Identify which cell holds the provided text, then report its (X, Y) central coordinate. 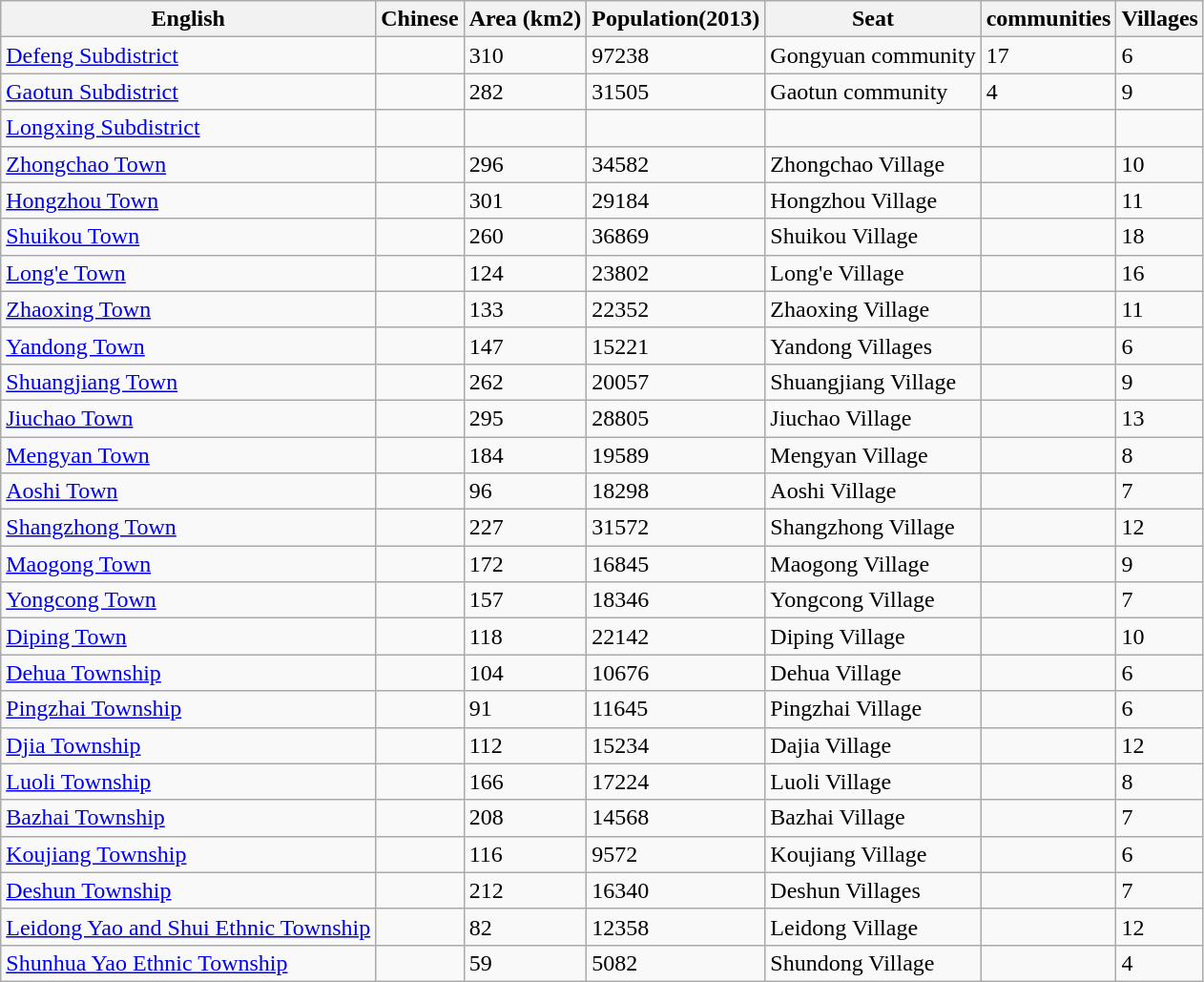
Dajia Village (873, 745)
Chinese (420, 19)
166 (525, 782)
22352 (675, 309)
13 (1160, 418)
Defeng Subdistrict (189, 55)
Djia Township (189, 745)
Luoli Township (189, 782)
Area (km2) (525, 19)
Shuikou Village (873, 237)
36869 (675, 237)
18346 (675, 600)
Leidong Village (873, 927)
9572 (675, 854)
Zhaoxing Town (189, 309)
Bazhai Township (189, 818)
Gaotun Subdistrict (189, 92)
Shundong Village (873, 963)
96 (525, 491)
Luoli Village (873, 782)
Pingzhai Township (189, 709)
184 (525, 455)
Zhongchao Village (873, 164)
12358 (675, 927)
260 (525, 237)
18298 (675, 491)
295 (525, 418)
133 (525, 309)
Mengyan Town (189, 455)
20057 (675, 382)
Pingzhai Village (873, 709)
Deshun Villages (873, 890)
91 (525, 709)
282 (525, 92)
Long'e Village (873, 273)
118 (525, 637)
14568 (675, 818)
31505 (675, 92)
59 (525, 963)
116 (525, 854)
Mengyan Village (873, 455)
Hongzhou Village (873, 200)
Yandong Villages (873, 345)
5082 (675, 963)
17224 (675, 782)
82 (525, 927)
Maogong Village (873, 564)
15234 (675, 745)
16 (1160, 273)
Maogong Town (189, 564)
Gaotun community (873, 92)
Bazhai Village (873, 818)
147 (525, 345)
11645 (675, 709)
Diping Village (873, 637)
Shangzhong Village (873, 528)
Population(2013) (675, 19)
23802 (675, 273)
communities (1048, 19)
16340 (675, 890)
227 (525, 528)
Koujiang Village (873, 854)
28805 (675, 418)
Seat (873, 19)
262 (525, 382)
Leidong Yao and Shui Ethnic Township (189, 927)
Shangzhong Town (189, 528)
31572 (675, 528)
Villages (1160, 19)
Shuikou Town (189, 237)
310 (525, 55)
Deshun Township (189, 890)
301 (525, 200)
34582 (675, 164)
157 (525, 600)
Koujiang Township (189, 854)
Jiuchao Town (189, 418)
112 (525, 745)
16845 (675, 564)
18 (1160, 237)
15221 (675, 345)
212 (525, 890)
19589 (675, 455)
172 (525, 564)
Long'e Town (189, 273)
124 (525, 273)
10676 (675, 673)
Zhongchao Town (189, 164)
296 (525, 164)
English (189, 19)
Yandong Town (189, 345)
Aoshi Village (873, 491)
Dehua Village (873, 673)
Diping Town (189, 637)
104 (525, 673)
Aoshi Town (189, 491)
Shuangjiang Village (873, 382)
Zhaoxing Village (873, 309)
22142 (675, 637)
Gongyuan community (873, 55)
Jiuchao Village (873, 418)
Yongcong Town (189, 600)
Shunhua Yao Ethnic Township (189, 963)
208 (525, 818)
Yongcong Village (873, 600)
Hongzhou Town (189, 200)
29184 (675, 200)
17 (1048, 55)
97238 (675, 55)
Shuangjiang Town (189, 382)
Longxing Subdistrict (189, 128)
Dehua Township (189, 673)
